Capture the cell that displays the provided text and extract its (X, Y) central coordinate. 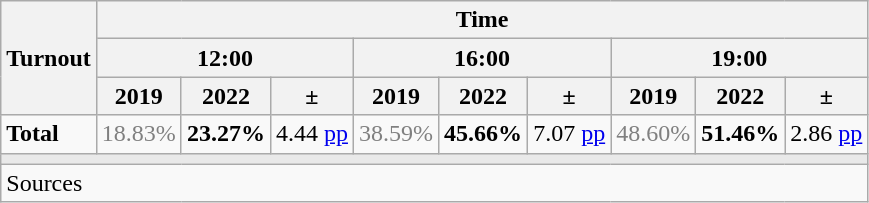
Time (482, 20)
12:00 (224, 58)
16:00 (482, 58)
Total (49, 134)
Sources (434, 183)
19:00 (740, 58)
7.07 pp (570, 134)
51.46% (740, 134)
38.59% (396, 134)
18.83% (138, 134)
48.60% (654, 134)
45.66% (484, 134)
Turnout (49, 58)
2.86 pp (826, 134)
4.44 pp (312, 134)
23.27% (226, 134)
